Provide the (X, Y) coordinate of the cell's center where the given text is located.  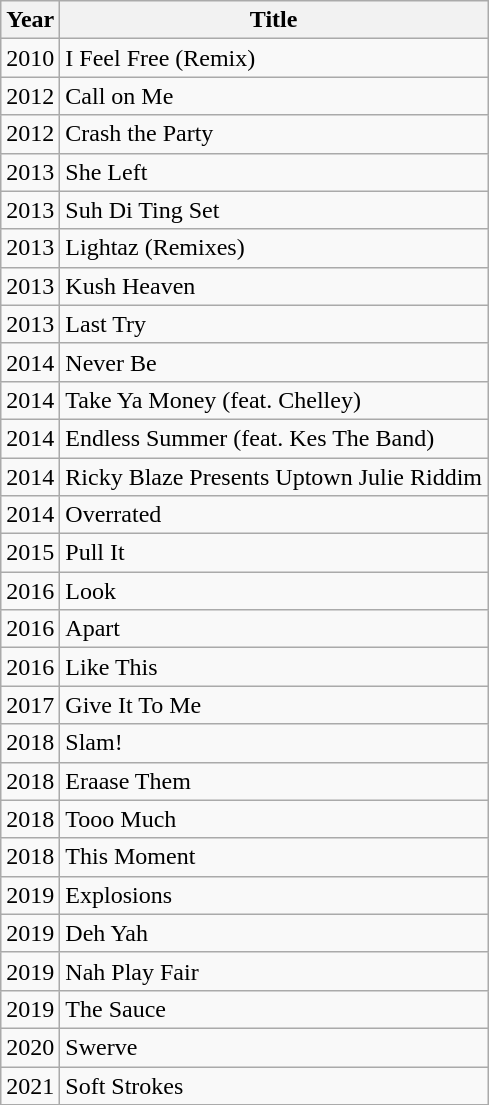
2015 (30, 553)
Endless Summer (feat. Kes The Band) (274, 438)
Call on Me (274, 96)
The Sauce (274, 1009)
Lightaz (Remixes) (274, 248)
Tooo Much (274, 819)
Suh Di Ting Set (274, 210)
Soft Strokes (274, 1085)
This Moment (274, 857)
Ricky Blaze Presents Uptown Julie Riddim (274, 477)
Eraase Them (274, 781)
Slam! (274, 743)
Explosions (274, 895)
I Feel Free (Remix) (274, 58)
Kush Heaven (274, 286)
Swerve (274, 1047)
Apart (274, 629)
Give It To Me (274, 705)
She Left (274, 172)
Nah Play Fair (274, 971)
Look (274, 591)
Take Ya Money (feat. Chelley) (274, 400)
Deh Yah (274, 933)
Overrated (274, 515)
Pull It (274, 553)
2017 (30, 705)
2021 (30, 1085)
Crash the Party (274, 134)
2010 (30, 58)
Title (274, 20)
2020 (30, 1047)
Year (30, 20)
Like This (274, 667)
Last Try (274, 324)
Never Be (274, 362)
